Find where the given text appears and provide that cell's center as (X, Y) coordinate. 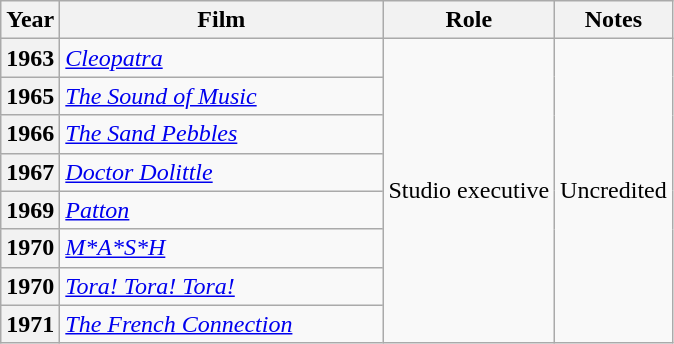
Patton (222, 210)
1967 (30, 172)
The Sand Pebbles (222, 134)
Uncredited (614, 191)
Studio executive (469, 191)
1965 (30, 96)
Doctor Dolittle (222, 172)
Tora! Tora! Tora! (222, 286)
The French Connection (222, 324)
M*A*S*H (222, 248)
Year (30, 20)
Role (469, 20)
1963 (30, 58)
Cleopatra (222, 58)
1969 (30, 210)
1966 (30, 134)
Film (222, 20)
The Sound of Music (222, 96)
1971 (30, 324)
Notes (614, 20)
